Determine the (X, Y) coordinate at the center of the cell enclosing the given text.  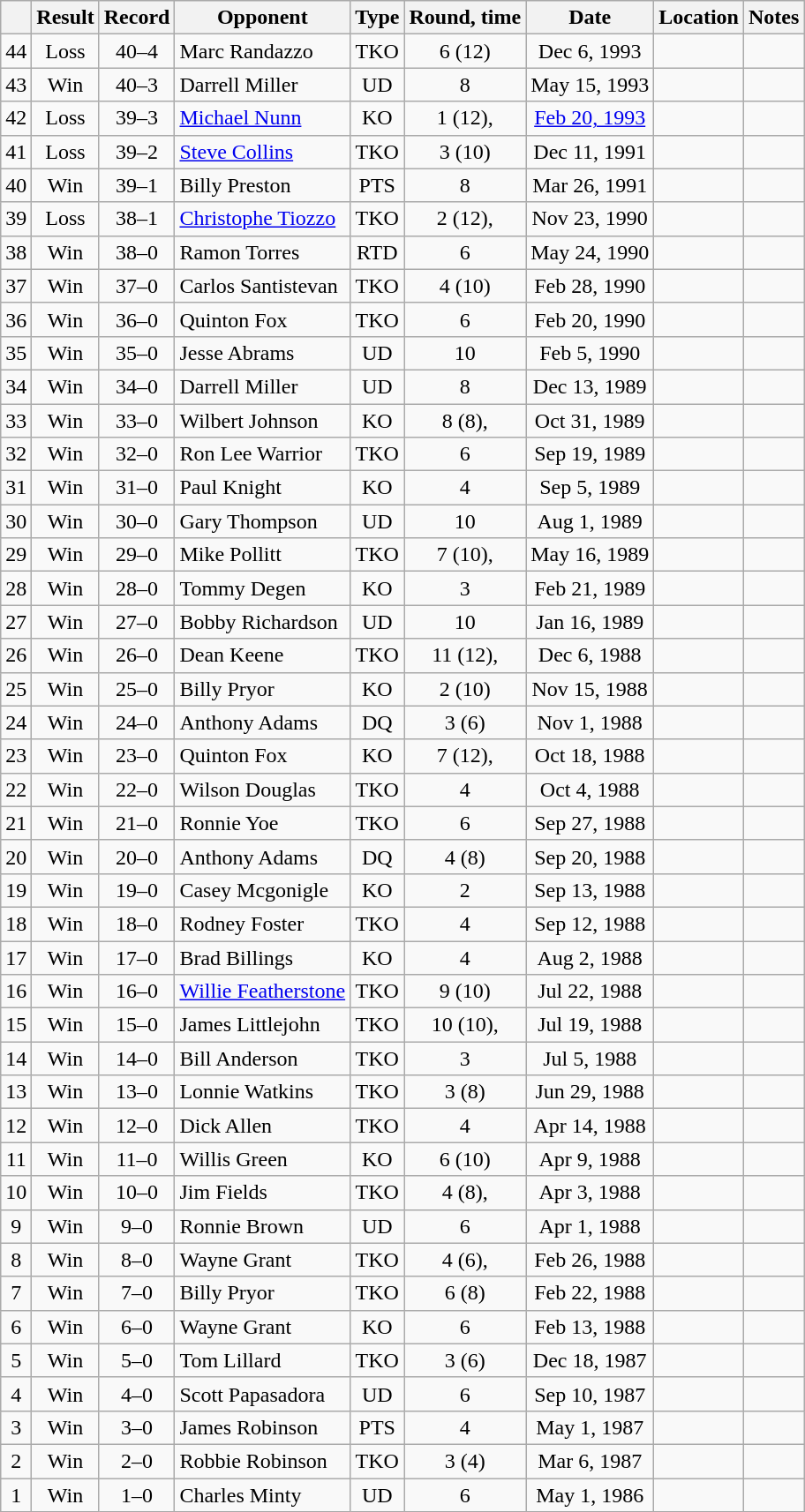
Brad Billings (263, 957)
15–0 (137, 1025)
Opponent (263, 18)
24–0 (137, 722)
28 (16, 588)
19 (16, 890)
10–0 (137, 1193)
Oct 4, 1988 (590, 790)
May 16, 1989 (590, 555)
Feb 20, 1993 (590, 118)
1 (12), (465, 118)
Feb 21, 1989 (590, 588)
Mar 26, 1991 (590, 185)
3 (10) (465, 152)
Nov 23, 1990 (590, 219)
Christophe Tiozzo (263, 219)
2 (12), (465, 219)
Billy Preston (263, 185)
Apr 1, 1988 (590, 1226)
Jesse Abrams (263, 353)
7 (16, 1293)
Jim Fields (263, 1193)
22–0 (137, 790)
Aug 2, 1988 (590, 957)
Apr 9, 1988 (590, 1159)
40 (16, 185)
Bobby Richardson (263, 622)
21–0 (137, 823)
22 (16, 790)
Dec 6, 1993 (590, 51)
Rodney Foster (263, 924)
Type (378, 18)
Feb 5, 1990 (590, 353)
Ronnie Yoe (263, 823)
42 (16, 118)
Notes (773, 18)
41 (16, 152)
Oct 31, 1989 (590, 421)
Dec 11, 1991 (590, 152)
Oct 18, 1988 (590, 756)
6 (12) (465, 51)
29–0 (137, 555)
21 (16, 823)
Scott Papasadora (263, 1394)
38–0 (137, 252)
Feb 26, 1988 (590, 1260)
Record (137, 18)
Sep 27, 1988 (590, 823)
25 (16, 689)
37–0 (137, 286)
39–1 (137, 185)
9 (10) (465, 992)
5–0 (137, 1360)
34 (16, 386)
3–0 (137, 1427)
Casey Mcgonigle (263, 890)
Mike Pollitt (263, 555)
39–2 (137, 152)
Lonnie Watkins (263, 1092)
31–0 (137, 488)
May 1, 1987 (590, 1427)
Location (699, 18)
32–0 (137, 454)
7 (12), (465, 756)
Sep 13, 1988 (590, 890)
26 (16, 655)
35 (16, 353)
Marc Randazzo (263, 51)
29 (16, 555)
1 (16, 1495)
38–1 (137, 219)
Wilson Douglas (263, 790)
35–0 (137, 353)
9 (16, 1226)
37 (16, 286)
43 (16, 85)
11 (16, 1159)
Feb 22, 1988 (590, 1293)
5 (16, 1360)
Jan 16, 1989 (590, 622)
Paul Knight (263, 488)
Steve Collins (263, 152)
Feb 13, 1988 (590, 1327)
Dick Allen (263, 1126)
Sep 19, 1989 (590, 454)
14 (16, 1059)
11–0 (137, 1159)
25–0 (137, 689)
23 (16, 756)
Wilbert Johnson (263, 421)
Bill Anderson (263, 1059)
23–0 (137, 756)
9–0 (137, 1226)
27 (16, 622)
36 (16, 319)
James Littlejohn (263, 1025)
12–0 (137, 1126)
16–0 (137, 992)
Result (65, 18)
RTD (378, 252)
Carlos Santistevan (263, 286)
39–3 (137, 118)
Robbie Robinson (263, 1461)
40–4 (137, 51)
33 (16, 421)
Round, time (465, 18)
6–0 (137, 1327)
Tommy Degen (263, 588)
44 (16, 51)
Willis Green (263, 1159)
Willie Featherstone (263, 992)
4–0 (137, 1394)
4 (8) (465, 857)
17 (16, 957)
17–0 (137, 957)
32 (16, 454)
Dec 18, 1987 (590, 1360)
38 (16, 252)
19–0 (137, 890)
6 (10) (465, 1159)
15 (16, 1025)
33–0 (137, 421)
Nov 15, 1988 (590, 689)
3 (8) (465, 1092)
4 (6), (465, 1260)
36–0 (137, 319)
Dean Keene (263, 655)
16 (16, 992)
Ronnie Brown (263, 1226)
2 (10) (465, 689)
18 (16, 924)
Date (590, 18)
Dec 6, 1988 (590, 655)
4 (10) (465, 286)
8 (8), (465, 421)
1–0 (137, 1495)
Jul 5, 1988 (590, 1059)
Michael Nunn (263, 118)
14–0 (137, 1059)
James Robinson (263, 1427)
34–0 (137, 386)
10 (10), (465, 1025)
May 1, 1986 (590, 1495)
39 (16, 219)
30 (16, 521)
6 (8) (465, 1293)
13–0 (137, 1092)
13 (16, 1092)
2–0 (137, 1461)
May 15, 1993 (590, 85)
Charles Minty (263, 1495)
Aug 1, 1989 (590, 521)
Mar 6, 1987 (590, 1461)
11 (12), (465, 655)
20 (16, 857)
Sep 20, 1988 (590, 857)
30–0 (137, 521)
Jul 19, 1988 (590, 1025)
Tom Lillard (263, 1360)
31 (16, 488)
Feb 28, 1990 (590, 286)
Feb 20, 1990 (590, 319)
Gary Thompson (263, 521)
4 (8), (465, 1193)
12 (16, 1126)
Ron Lee Warrior (263, 454)
18–0 (137, 924)
26–0 (137, 655)
8–0 (137, 1260)
7 (10), (465, 555)
3 (4) (465, 1461)
Apr 3, 1988 (590, 1193)
7–0 (137, 1293)
Nov 1, 1988 (590, 722)
May 24, 1990 (590, 252)
20–0 (137, 857)
28–0 (137, 588)
Sep 5, 1989 (590, 488)
24 (16, 722)
Ramon Torres (263, 252)
40–3 (137, 85)
Jun 29, 1988 (590, 1092)
27–0 (137, 622)
Dec 13, 1989 (590, 386)
Sep 10, 1987 (590, 1394)
Sep 12, 1988 (590, 924)
Jul 22, 1988 (590, 992)
Apr 14, 1988 (590, 1126)
